Provide the [x, y] coordinate of the cell's center where the given text is located.  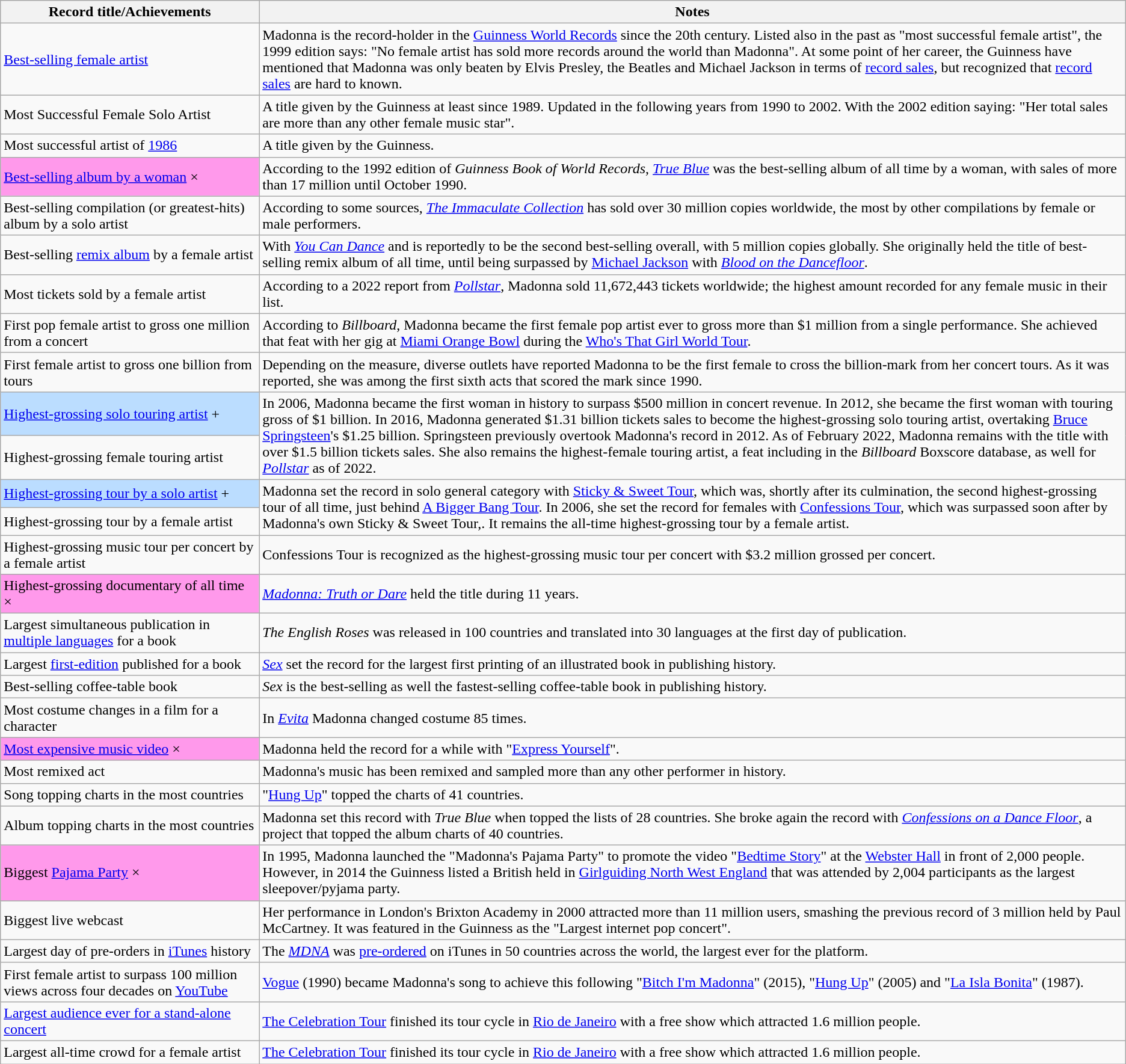
Largest first-edition published for a book [130, 664]
Sex set the record for the largest first printing of an illustrated book in publishing history. [693, 664]
Highest-grossing solo touring artist + [130, 414]
The MDNA was pre-ordered on iTunes in 50 countries across the world, the largest ever for the platform. [693, 951]
Biggest Pajama Party × [130, 873]
Biggest live webcast [130, 920]
"Hung Up" topped the charts of 41 countries. [693, 795]
The English Roses was released in 100 countries and translated into 30 languages at the first day of publication. [693, 633]
Confessions Tour is recognized as the highest-grossing music tour per concert with $3.2 million grossed per concert. [693, 555]
Most Successful Female Solo Artist [130, 114]
Most successful artist of 1986 [130, 146]
Highest-grossing female touring artist [130, 457]
Highest-grossing tour by a female artist [130, 521]
Record title/Achievements [130, 12]
Largest day of pre-orders in iTunes history [130, 951]
Most expensive music video × [130, 749]
Sex is the best-selling as well the fastest-selling coffee-table book in publishing history. [693, 687]
Best-selling coffee-table book [130, 687]
Best-selling album by a woman × [130, 177]
Most remixed act [130, 772]
Madonna: Truth or Dare held the title during 11 years. [693, 594]
First pop female artist to gross one million from a concert [130, 333]
Notes [693, 12]
According to a 2022 report from Pollstar, Madonna sold 11,672,443 tickets worldwide; the highest amount recorded for any female music in their list. [693, 294]
Best-selling female artist [130, 59]
Largest audience ever for a stand-alone concert [130, 1021]
Highest-grossing tour by a solo artist + [130, 493]
Highest-grossing music tour per concert by a female artist [130, 555]
First female artist to surpass 100 million views across four decades on YouTube [130, 982]
Album topping charts in the most countries [130, 825]
Madonna's music has been remixed and sampled more than any other performer in history. [693, 772]
Madonna held the record for a while with "Express Yourself". [693, 749]
Most costume changes in a film for a character [130, 718]
A title given by the Guinness. [693, 146]
Most tickets sold by a female artist [130, 294]
Best-selling remix album by a female artist [130, 255]
Largest all-time crowd for a female artist [130, 1052]
In Evita Madonna changed costume 85 times. [693, 718]
Highest-grossing documentary of all time × [130, 594]
First female artist to gross one billion from tours [130, 372]
Best-selling compilation (or greatest-hits) album by a solo artist [130, 215]
Song topping charts in the most countries [130, 795]
Vogue (1990) became Madonna's song to achieve this following "Bitch I'm Madonna" (2015), "Hung Up" (2005) and "La Isla Bonita" (1987). [693, 982]
Largest simultaneous publication in multiple languages for a book [130, 633]
